Scan for the cell matching the given text and deliver its [X, Y] coordinate at center. 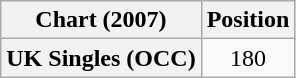
Position [248, 20]
180 [248, 58]
Chart (2007) [101, 20]
UK Singles (OCC) [101, 58]
